Locate the cell with the specified text and output its [X, Y] center coordinate. 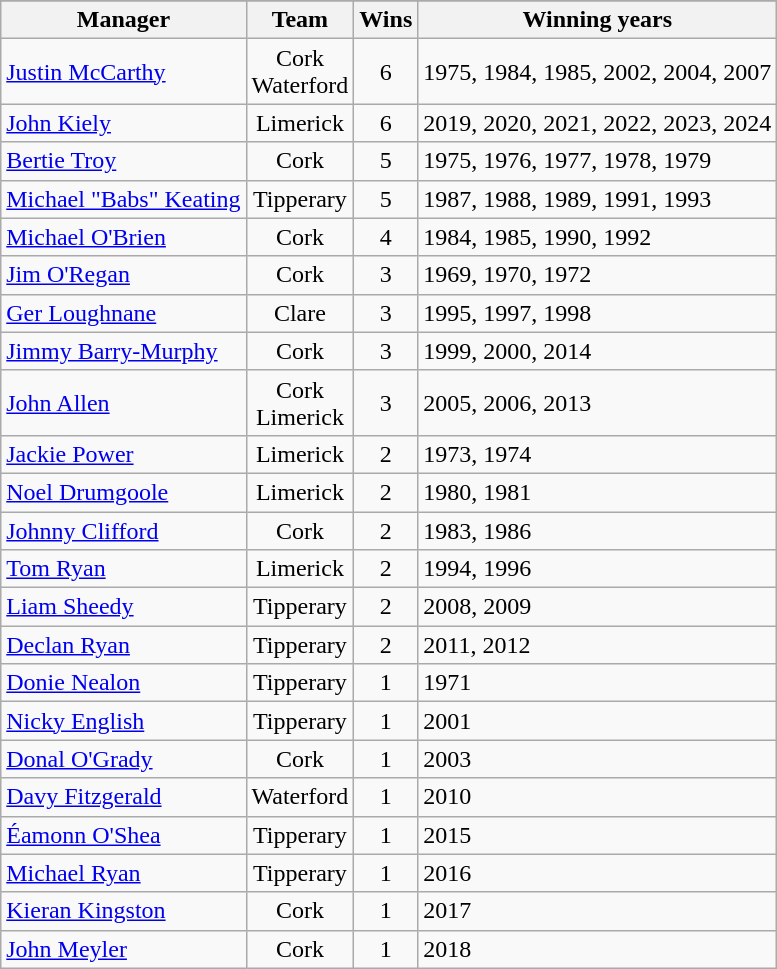
Johnny Clifford [124, 531]
Clare [300, 313]
Bertie Troy [124, 161]
4 [386, 237]
CorkLimerick [300, 402]
2017 [598, 911]
2015 [598, 835]
Michael O'Brien [124, 237]
Justin McCarthy [124, 72]
Michael "Babs" Keating [124, 199]
2011, 2012 [598, 645]
1975, 1984, 1985, 2002, 2004, 2007 [598, 72]
Kieran Kingston [124, 911]
2018 [598, 949]
2008, 2009 [598, 607]
1994, 1996 [598, 569]
Team [300, 20]
Waterford [300, 797]
1983, 1986 [598, 531]
Winning years [598, 20]
1984, 1985, 1990, 1992 [598, 237]
Davy Fitzgerald [124, 797]
2016 [598, 873]
Donie Nealon [124, 683]
CorkWaterford [300, 72]
Jackie Power [124, 454]
1980, 1981 [598, 492]
1975, 1976, 1977, 1978, 1979 [598, 161]
Jimmy Barry-Murphy [124, 351]
1987, 1988, 1989, 1991, 1993 [598, 199]
2005, 2006, 2013 [598, 402]
Wins [386, 20]
Donal O'Grady [124, 759]
1971 [598, 683]
2003 [598, 759]
John Meyler [124, 949]
2010 [598, 797]
1973, 1974 [598, 454]
Ger Loughnane [124, 313]
Éamonn O'Shea [124, 835]
John Allen [124, 402]
2019, 2020, 2021, 2022, 2023, 2024 [598, 123]
Tom Ryan [124, 569]
1969, 1970, 1972 [598, 275]
Declan Ryan [124, 645]
Jim O'Regan [124, 275]
Liam Sheedy [124, 607]
Nicky English [124, 721]
2001 [598, 721]
Michael Ryan [124, 873]
Manager [124, 20]
1999, 2000, 2014 [598, 351]
Noel Drumgoole [124, 492]
1995, 1997, 1998 [598, 313]
John Kiely [124, 123]
